Scan for the cell matching the given text and deliver its [X, Y] coordinate at center. 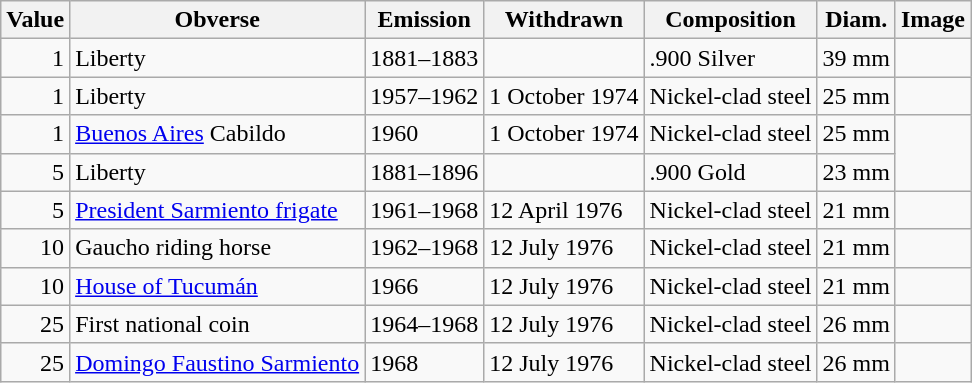
12 April 1976 [564, 210]
1881–1896 [424, 172]
Image [932, 20]
1964–1968 [424, 324]
House of Tucumán [218, 286]
Buenos Aires Cabildo [218, 134]
39 mm [856, 58]
1881–1883 [424, 58]
1960 [424, 134]
Obverse [218, 20]
23 mm [856, 172]
Diam. [856, 20]
First national coin [218, 324]
1957–1962 [424, 96]
1966 [424, 286]
1968 [424, 362]
.900 Silver [730, 58]
President Sarmiento frigate [218, 210]
Domingo Faustino Sarmiento [218, 362]
Composition [730, 20]
1962–1968 [424, 248]
1961–1968 [424, 210]
Gaucho riding horse [218, 248]
Value [36, 20]
.900 Gold [730, 172]
Withdrawn [564, 20]
Emission [424, 20]
